Locate the cell with the specified text and output its [X, Y] center coordinate. 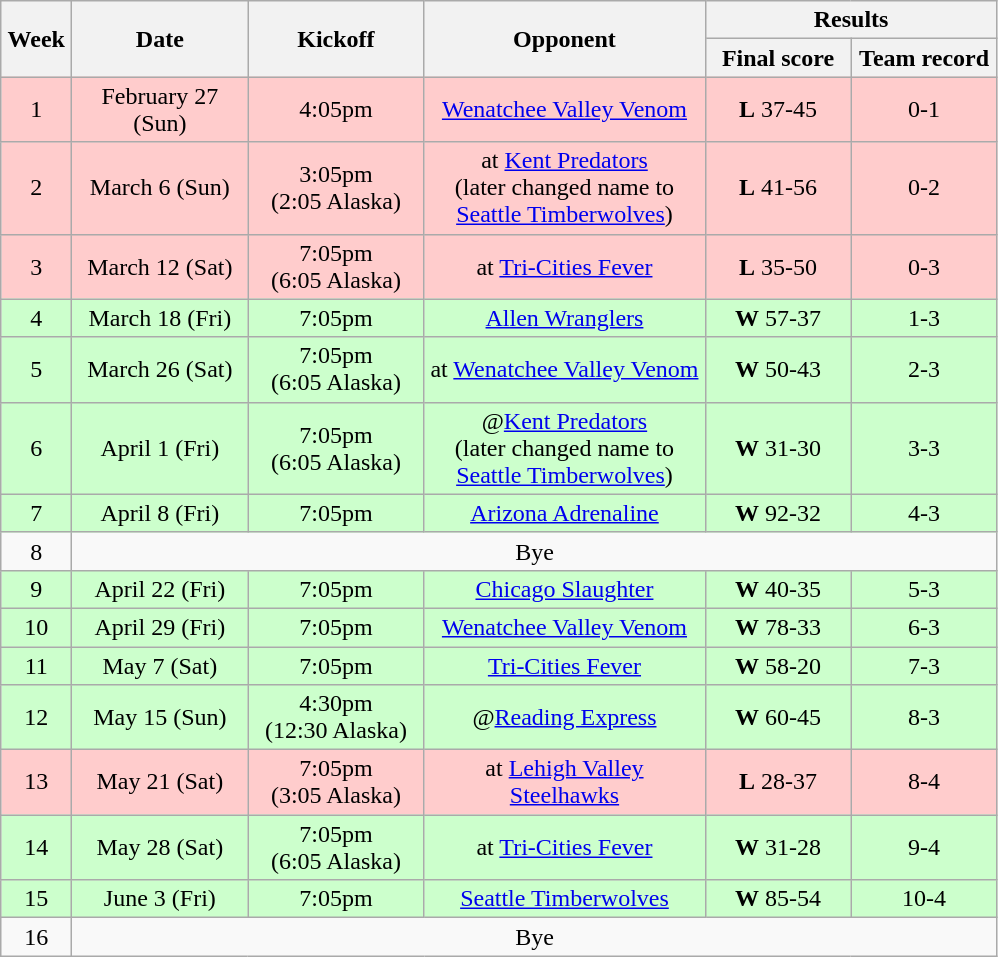
W 92-32 [778, 513]
Week [36, 39]
0-3 [924, 266]
9 [36, 589]
W 31-30 [778, 448]
L 28-37 [778, 782]
7-3 [924, 665]
13 [36, 782]
W 58-20 [778, 665]
February 27 (Sun) [160, 110]
6-3 [924, 627]
June 3 (Fri) [160, 899]
W 40-35 [778, 589]
Arizona Adrenaline [564, 513]
1 [36, 110]
10-4 [924, 899]
4:05pm [336, 110]
2 [36, 188]
May 21 (Sat) [160, 782]
at Lehigh Valley Steelhawks [564, 782]
W 60-45 [778, 718]
8 [36, 551]
Kickoff [336, 39]
14 [36, 848]
May 15 (Sun) [160, 718]
May 28 (Sat) [160, 848]
March 26 (Sat) [160, 370]
4 [36, 318]
May 7 (Sat) [160, 665]
March 12 (Sat) [160, 266]
0-2 [924, 188]
9-4 [924, 848]
10 [36, 627]
Results [851, 20]
April 22 (Fri) [160, 589]
W 50-43 [778, 370]
1-3 [924, 318]
@Kent Predators(later changed name to Seattle Timberwolves) [564, 448]
16 [36, 937]
W 57-37 [778, 318]
3-3 [924, 448]
0-1 [924, 110]
at Kent Predators(later changed name to Seattle Timberwolves) [564, 188]
3:05pm(2:05 Alaska) [336, 188]
15 [36, 899]
2-3 [924, 370]
11 [36, 665]
5 [36, 370]
@Reading Express [564, 718]
Date [160, 39]
March 18 (Fri) [160, 318]
4-3 [924, 513]
W 31-28 [778, 848]
W 85-54 [778, 899]
7 [36, 513]
4:30pm(12:30 Alaska) [336, 718]
Team record [924, 58]
3 [36, 266]
7:05pm(3:05 Alaska) [336, 782]
April 29 (Fri) [160, 627]
April 1 (Fri) [160, 448]
March 6 (Sun) [160, 188]
8-4 [924, 782]
8-3 [924, 718]
6 [36, 448]
L 37-45 [778, 110]
Seattle Timberwolves [564, 899]
Tri-Cities Fever [564, 665]
L 35-50 [778, 266]
Final score [778, 58]
12 [36, 718]
April 8 (Fri) [160, 513]
at Wenatchee Valley Venom [564, 370]
5-3 [924, 589]
L 41-56 [778, 188]
Opponent [564, 39]
Allen Wranglers [564, 318]
W 78-33 [778, 627]
Chicago Slaughter [564, 589]
